From the cell containing the given text, extract its center point as (X, Y) coordinate. 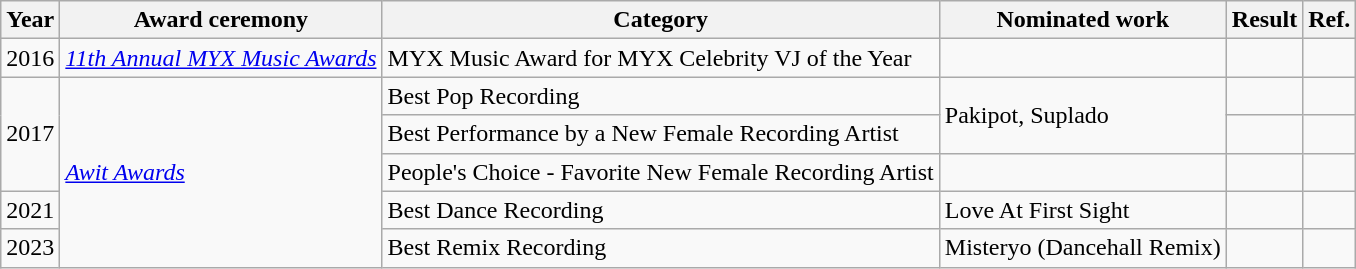
Misteryo (Dancehall Remix) (1082, 248)
Best Dance Recording (660, 210)
Nominated work (1082, 20)
Best Remix Recording (660, 248)
Ref. (1330, 20)
Love At First Sight (1082, 210)
2021 (30, 210)
2023 (30, 248)
11th Annual MYX Music Awards (221, 58)
Best Performance by a New Female Recording Artist (660, 134)
2016 (30, 58)
Category (660, 20)
Award ceremony (221, 20)
Year (30, 20)
Awit Awards (221, 172)
Pakipot, Suplado (1082, 115)
People's Choice - Favorite New Female Recording Artist (660, 172)
Result (1264, 20)
MYX Music Award for MYX Celebrity VJ of the Year (660, 58)
Best Pop Recording (660, 96)
2017 (30, 134)
